Pinpoint the cell where the given text exists, returning its [x, y] midpoint coordinate. 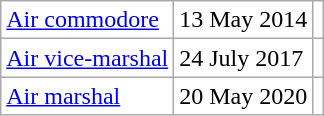
Air commodore [88, 20]
13 May 2014 [244, 20]
Air vice-marshal [88, 58]
20 May 2020 [244, 96]
Air marshal [88, 96]
24 July 2017 [244, 58]
